Output the [x, y] coordinate of the center of the cell containing the given text.  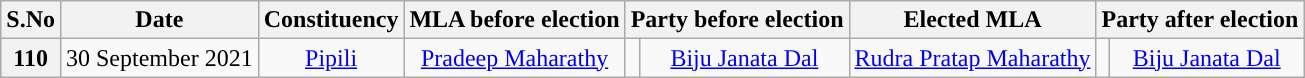
Pipili [331, 58]
Constituency [331, 20]
Date [159, 20]
Rudra Pratap Maharathy [972, 58]
S.No [31, 20]
110 [31, 58]
MLA before election [514, 20]
Elected MLA [972, 20]
30 September 2021 [159, 58]
Pradeep Maharathy [514, 58]
Party after election [1200, 20]
Party before election [737, 20]
